Locate the cell with the specified text and output its (X, Y) center coordinate. 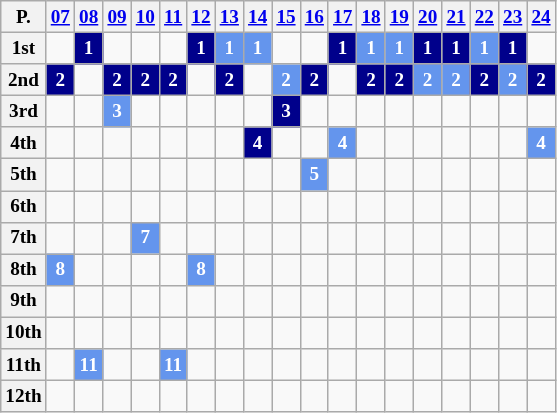
5th (24, 175)
9th (24, 301)
18 (371, 17)
17 (342, 17)
P. (24, 17)
3rd (24, 111)
7th (24, 238)
11th (24, 365)
13 (229, 17)
07 (60, 17)
4th (24, 143)
19 (399, 17)
10th (24, 333)
08 (89, 17)
7 (145, 238)
2nd (24, 80)
21 (456, 17)
23 (512, 17)
8th (24, 270)
14 (257, 17)
24 (541, 17)
15 (286, 17)
6th (24, 206)
12th (24, 396)
1st (24, 48)
10 (145, 17)
22 (484, 17)
16 (314, 17)
09 (117, 17)
5 (314, 175)
12 (201, 17)
20 (427, 17)
